Locate the cell with the specified text and output its [X, Y] center coordinate. 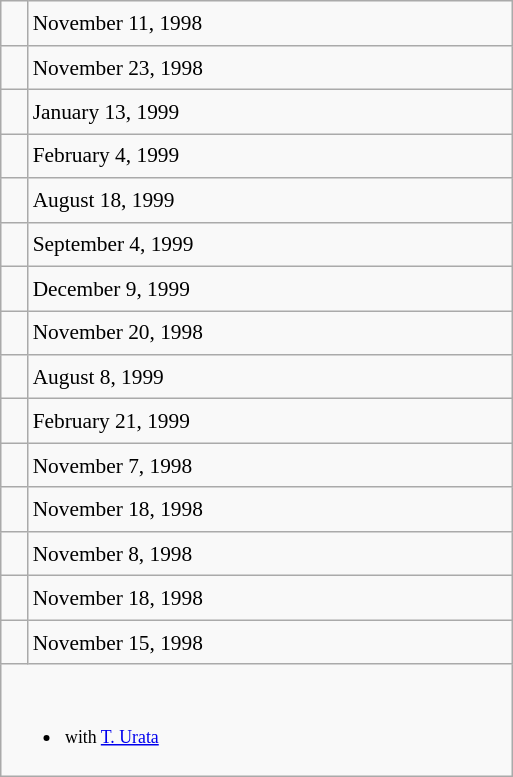
January 13, 1999 [270, 112]
August 18, 1999 [270, 200]
November 15, 1998 [270, 642]
with T. Urata [256, 720]
November 8, 1998 [270, 554]
December 9, 1999 [270, 288]
August 8, 1999 [270, 377]
September 4, 1999 [270, 244]
November 11, 1998 [270, 23]
November 7, 1998 [270, 465]
November 20, 1998 [270, 333]
November 23, 1998 [270, 67]
February 4, 1999 [270, 156]
February 21, 1999 [270, 421]
